Return [X, Y] of the center of cell containing provided text 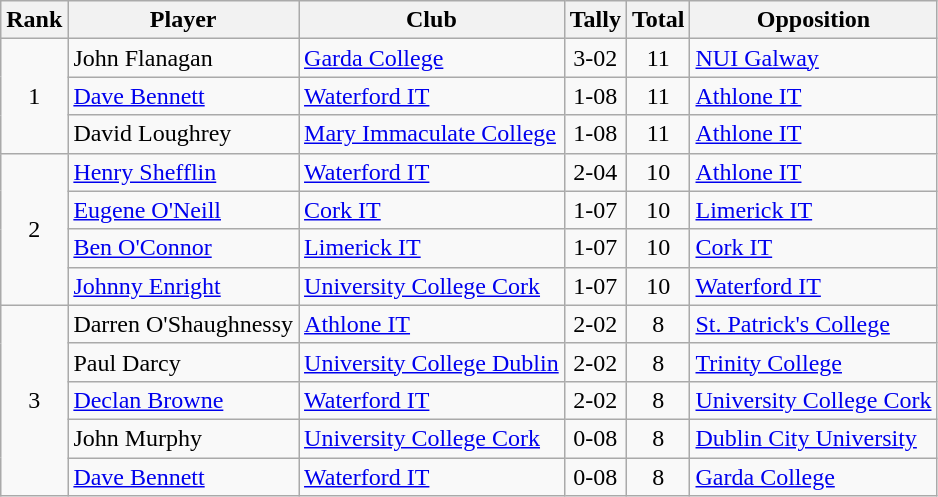
Declan Browne [184, 400]
Eugene O'Neill [184, 210]
Ben O'Connor [184, 248]
Paul Darcy [184, 362]
University College Dublin [432, 362]
Darren O'Shaughnessy [184, 324]
John Murphy [184, 438]
Club [432, 20]
1 [34, 96]
Total [658, 20]
Johnny Enright [184, 286]
2 [34, 229]
St. Patrick's College [814, 324]
Mary Immaculate College [432, 134]
3 [34, 400]
3-02 [595, 58]
David Loughrey [184, 134]
Rank [34, 20]
Trinity College [814, 362]
Opposition [814, 20]
Tally [595, 20]
Player [184, 20]
John Flanagan [184, 58]
Dublin City University [814, 438]
Henry Shefflin [184, 172]
2-04 [595, 172]
NUI Galway [814, 58]
